Return (X, Y) of the center of cell containing provided text 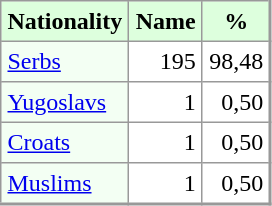
98,48 (236, 61)
195 (166, 61)
% (236, 21)
Yugoslavs (65, 102)
Nationality (65, 21)
Name (166, 21)
Croats (65, 142)
Serbs (65, 61)
Muslims (65, 184)
